Provide the [x, y] coordinate of the cell's center where the given text is located.  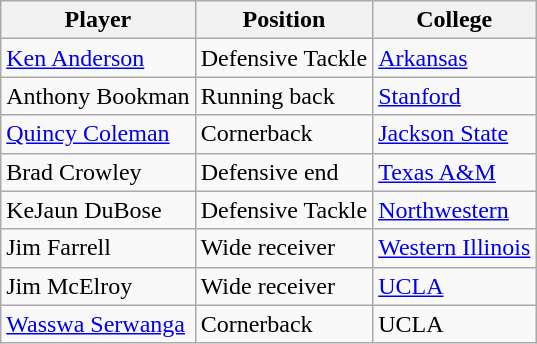
Texas A&M [454, 172]
Jim Farrell [98, 248]
Arkansas [454, 58]
KeJaun DuBose [98, 210]
Wasswa Serwanga [98, 324]
Northwestern [454, 210]
Anthony Bookman [98, 96]
Running back [284, 96]
Brad Crowley [98, 172]
Quincy Coleman [98, 134]
Player [98, 20]
Position [284, 20]
Stanford [454, 96]
Jim McElroy [98, 286]
Ken Anderson [98, 58]
Jackson State [454, 134]
Defensive end [284, 172]
Western Illinois [454, 248]
College [454, 20]
